From the cell containing the given text, extract its center point as [X, Y] coordinate. 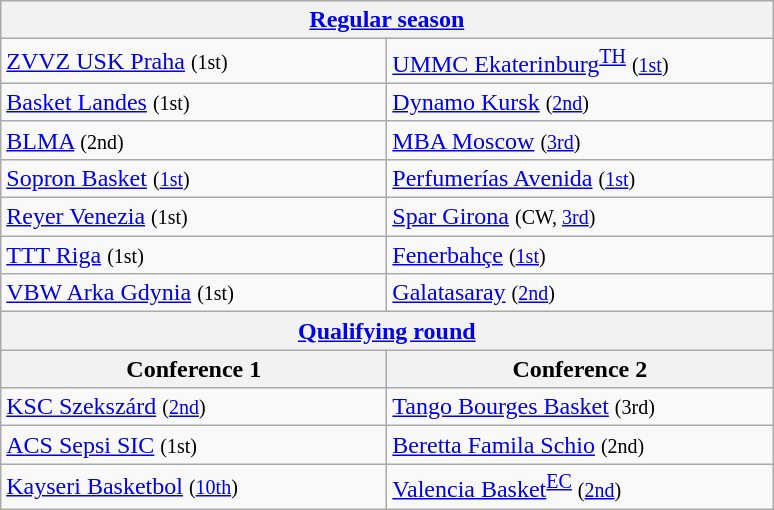
MBA Moscow (3rd) [580, 140]
Conference 2 [580, 369]
Basket Landes (1st) [194, 102]
Galatasaray (2nd) [580, 293]
TTT Riga (1st) [194, 255]
KSC Szekszárd (2nd) [194, 407]
VBW Arka Gdynia (1st) [194, 293]
Valencia BasketEC (2nd) [580, 486]
BLMA (2nd) [194, 140]
Regular season [387, 20]
Reyer Venezia (1st) [194, 217]
Dynamo Kursk (2nd) [580, 102]
Kayseri Basketbol (10th) [194, 486]
Beretta Famila Schio (2nd) [580, 445]
Perfumerías Avenida (1st) [580, 178]
Conference 1 [194, 369]
ACS Sepsi SIC (1st) [194, 445]
Tango Bourges Basket (3rd) [580, 407]
Qualifying round [387, 331]
Spar Girona (CW, 3rd) [580, 217]
ZVVZ USK Praha (1st) [194, 62]
Fenerbahçe (1st) [580, 255]
UMMC EkaterinburgTH (1st) [580, 62]
Sopron Basket (1st) [194, 178]
